Detect which cell encompasses the target text, then output its [X, Y] center coordinate. 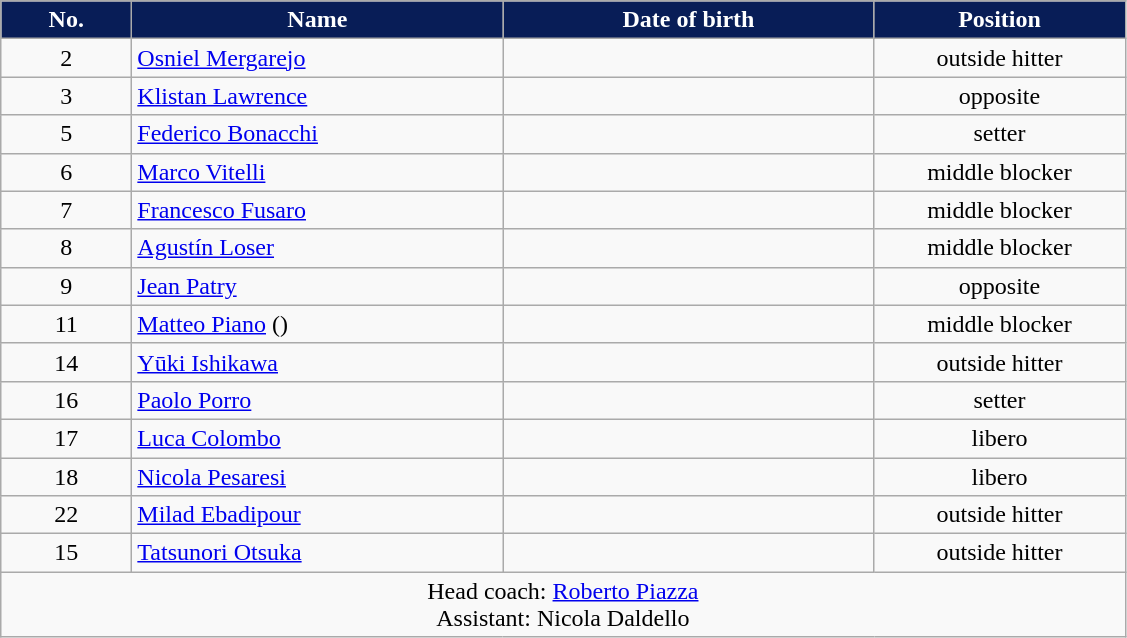
Milad Ebadipour [318, 515]
Marco Vitelli [318, 172]
17 [66, 438]
Nicola Pesaresi [318, 477]
3 [66, 96]
6 [66, 172]
Date of birth [688, 20]
Paolo Porro [318, 400]
7 [66, 210]
Yūki Ishikawa [318, 362]
Luca Colombo [318, 438]
5 [66, 134]
16 [66, 400]
Head coach: Roberto PiazzaAssistant: Nicola Daldello [563, 604]
Jean Patry [318, 286]
Tatsunori Otsuka [318, 553]
No. [66, 20]
15 [66, 553]
Position [1000, 20]
Agustín Loser [318, 248]
Matteo Piano () [318, 324]
Name [318, 20]
14 [66, 362]
Francesco Fusaro [318, 210]
9 [66, 286]
2 [66, 58]
Osniel Mergarejo [318, 58]
Klistan Lawrence [318, 96]
22 [66, 515]
18 [66, 477]
8 [66, 248]
11 [66, 324]
Federico Bonacchi [318, 134]
